Pinpoint the cell where the given text exists, returning its (x, y) midpoint coordinate. 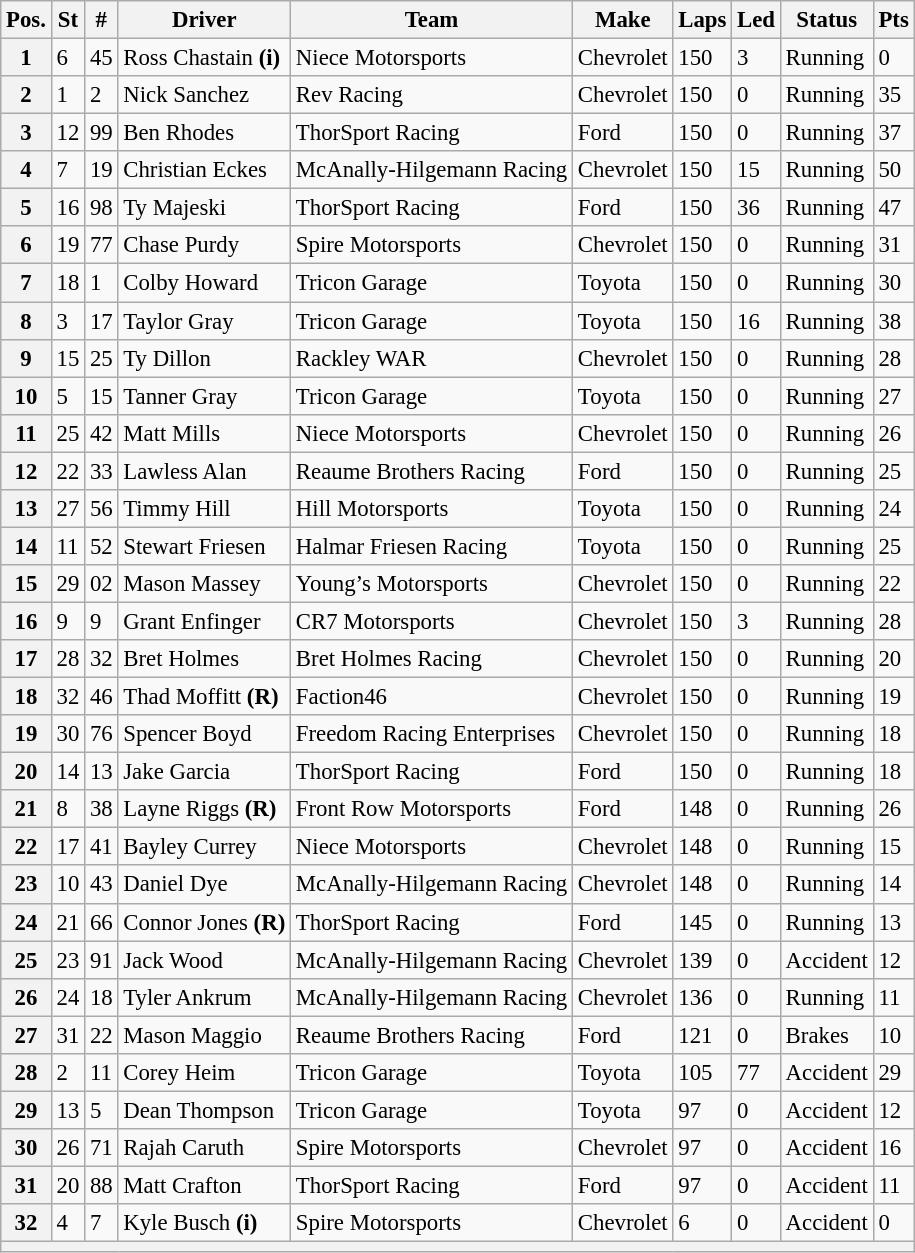
Tanner Gray (204, 396)
Corey Heim (204, 1073)
Faction46 (432, 697)
Taylor Gray (204, 321)
Ross Chastain (i) (204, 58)
121 (702, 1035)
43 (102, 885)
Laps (702, 20)
Bret Holmes Racing (432, 659)
02 (102, 584)
Mason Maggio (204, 1035)
Hill Motorsports (432, 509)
Kyle Busch (i) (204, 1223)
35 (894, 95)
66 (102, 922)
Pts (894, 20)
Matt Mills (204, 433)
50 (894, 170)
136 (702, 997)
Driver (204, 20)
Rajah Caruth (204, 1148)
Thad Moffitt (R) (204, 697)
Rev Racing (432, 95)
56 (102, 509)
46 (102, 697)
Ben Rhodes (204, 133)
71 (102, 1148)
91 (102, 960)
Nick Sanchez (204, 95)
37 (894, 133)
41 (102, 847)
Colby Howard (204, 283)
42 (102, 433)
88 (102, 1185)
52 (102, 546)
Make (623, 20)
Freedom Racing Enterprises (432, 734)
Jake Garcia (204, 772)
36 (756, 208)
Tyler Ankrum (204, 997)
Halmar Friesen Racing (432, 546)
Ty Dillon (204, 358)
Grant Enfinger (204, 621)
76 (102, 734)
139 (702, 960)
Lawless Alan (204, 471)
Status (826, 20)
Christian Eckes (204, 170)
Connor Jones (R) (204, 922)
98 (102, 208)
St (68, 20)
Matt Crafton (204, 1185)
Bayley Currey (204, 847)
Bret Holmes (204, 659)
33 (102, 471)
Daniel Dye (204, 885)
Front Row Motorsports (432, 809)
99 (102, 133)
105 (702, 1073)
45 (102, 58)
Rackley WAR (432, 358)
Mason Massey (204, 584)
Layne Riggs (R) (204, 809)
Stewart Friesen (204, 546)
Chase Purdy (204, 245)
Team (432, 20)
Timmy Hill (204, 509)
47 (894, 208)
Jack Wood (204, 960)
Brakes (826, 1035)
Ty Majeski (204, 208)
Spencer Boyd (204, 734)
Young’s Motorsports (432, 584)
# (102, 20)
CR7 Motorsports (432, 621)
Led (756, 20)
Pos. (26, 20)
145 (702, 922)
Dean Thompson (204, 1110)
